Determine the (x, y) coordinate at the center of the cell enclosing the given text.  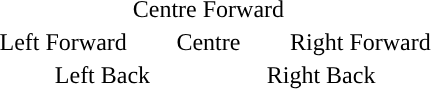
Centre (208, 42)
